Capture the cell that displays the provided text and extract its (X, Y) central coordinate. 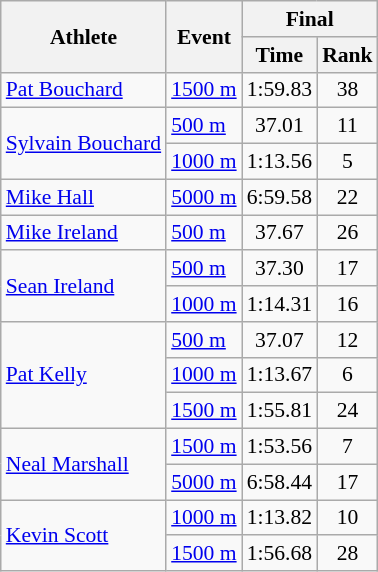
Sean Ireland (84, 286)
24 (348, 411)
37.01 (280, 126)
Pat Kelly (84, 376)
Sylvain Bouchard (84, 144)
1:53.56 (280, 447)
37.30 (280, 269)
Mike Hall (84, 197)
Kevin Scott (84, 536)
Mike Ireland (84, 233)
11 (348, 126)
22 (348, 197)
37.67 (280, 233)
1:56.68 (280, 554)
26 (348, 233)
6:58.44 (280, 482)
Time (280, 55)
1:13.82 (280, 518)
1:55.81 (280, 411)
1:13.67 (280, 375)
1:14.31 (280, 304)
1:13.56 (280, 162)
5 (348, 162)
37.07 (280, 340)
28 (348, 554)
Event (204, 36)
6 (348, 375)
Pat Bouchard (84, 90)
Neal Marshall (84, 464)
16 (348, 304)
Athlete (84, 36)
Rank (348, 55)
7 (348, 447)
6:59.58 (280, 197)
38 (348, 90)
12 (348, 340)
10 (348, 518)
1:59.83 (280, 90)
Final (310, 19)
